Extract the [x, y] coordinate from the center of the cell holding the provided text.  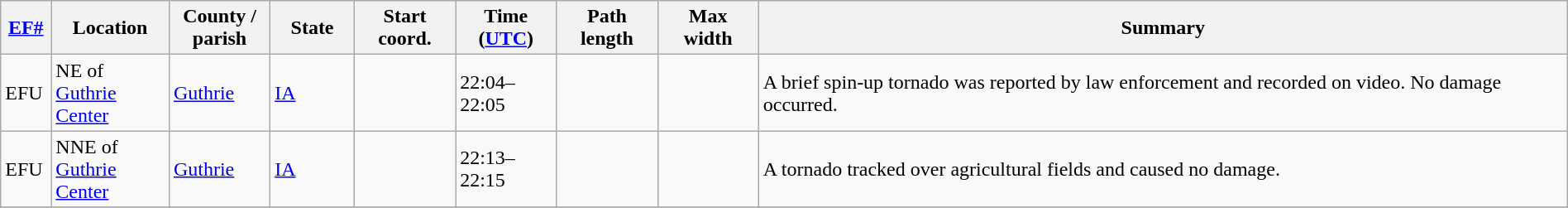
NNE of Guthrie Center [111, 169]
A tornado tracked over agricultural fields and caused no damage. [1163, 169]
Summary [1163, 28]
Max width [708, 28]
Location [111, 28]
Path length [607, 28]
A brief spin-up tornado was reported by law enforcement and recorded on video. No damage occurred. [1163, 93]
22:13–22:15 [506, 169]
EF# [26, 28]
County / parish [219, 28]
22:04–22:05 [506, 93]
Start coord. [404, 28]
State [313, 28]
Time (UTC) [506, 28]
NE of Guthrie Center [111, 93]
